Return (x, y) of the center of cell containing provided text 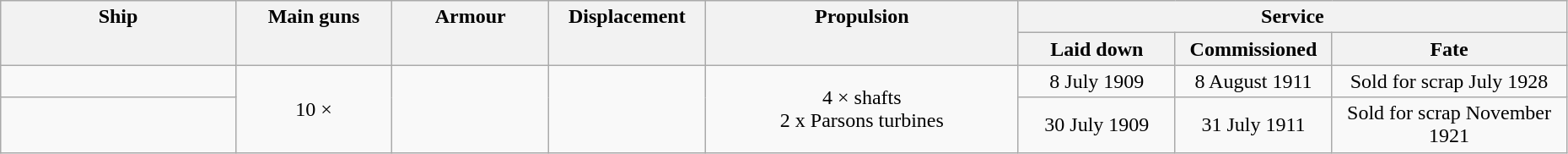
8 August 1911 (1253, 81)
Sold for scrap July 1928 (1449, 81)
Commissioned (1253, 49)
Main guns (314, 33)
31 July 1911 (1253, 125)
Laid down (1097, 49)
Service (1292, 17)
Armour (471, 33)
30 July 1909 (1097, 125)
10 × (314, 108)
Sold for scrap November 1921 (1449, 125)
8 July 1909 (1097, 81)
Ship (118, 33)
4 × shafts2 x Parsons turbines (862, 108)
Displacement (628, 33)
Propulsion (862, 33)
Fate (1449, 49)
